Search for the cell housing the specified text and yield its [X, Y] center coordinate. 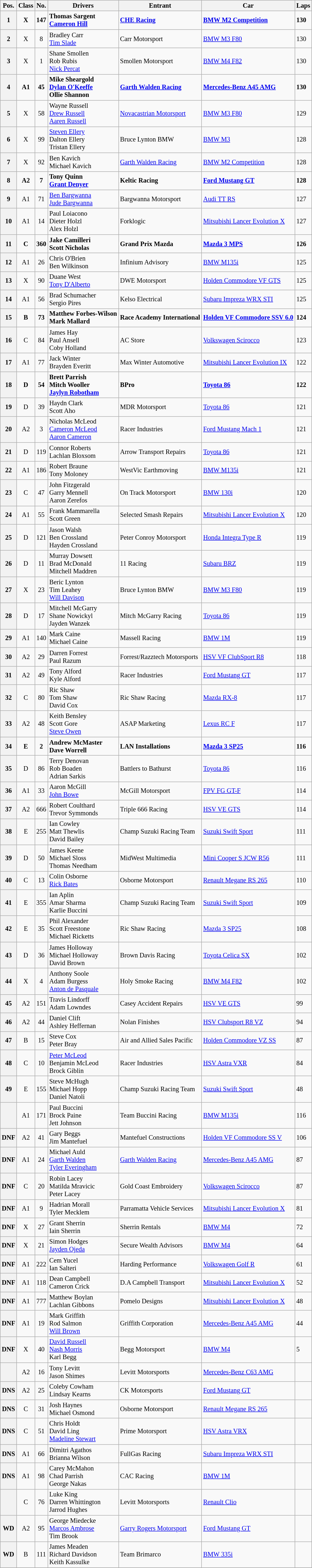
Smollen Motorsport [160, 61]
CAC Racing [160, 1476]
Garry Rogers Motorsport [160, 1529]
Kelso Electrical [160, 299]
Forrest/Razztech Motorsports [160, 657]
Peter McLeodBenjamin McLeodBrock Giblin [83, 1063]
186 [41, 470]
98 [41, 1476]
37 [9, 810]
Drivers [83, 5]
Steven ElleryDalton ElleryTristan Ellery [83, 140]
Ian AplinAmar SharmaKarlie Buccini [83, 903]
Frank MammarellaScott Green [83, 515]
Ben KavichMichael Kavich [83, 162]
George MiedeckeMarcos AmbroseTim Brook [83, 1529]
72 [304, 1227]
Dean CampbellCameron Crick [83, 1282]
Michael AuldGarth WaldenTyler Everingham [83, 1160]
Ric ShawTom ShawDavid Cox [83, 698]
Gary BeggsJim Mantefuel [83, 1138]
38 [9, 832]
Selected Smash Repairs [160, 515]
Holden Commodore VF GTS [248, 281]
Jake CamilleriScott Nicholas [83, 244]
Coleby CowhamLindsay Kearns [83, 1391]
Ben BargwannaJude Bargwanna [83, 199]
Infinium Advisory [160, 262]
Race Academy International [160, 318]
Pos. [9, 5]
124 [304, 318]
Holden VF Commodore SS V [248, 1138]
54 [41, 385]
Chris O'BrienBen Wilkinson [83, 262]
777 [41, 1301]
58 [41, 114]
Audi TT RS [248, 199]
81 [304, 1209]
Travis LindorffAdam Lowndes [83, 1004]
Class [26, 5]
Carr Motorsport [160, 39]
Robin LaceyMatilda MravicicPeter Lacey [83, 1186]
Harding Performance [160, 1264]
Steve McHughMichael HoppDaniel Natoli [83, 1089]
Carey McMahonChad ParrishGeorge Nakas [83, 1476]
11 Racing [160, 563]
110 [304, 880]
Grand Prix Mazda [160, 244]
Aaron McGillJohn Bowe [83, 791]
Nicholas McLeodCameron McLeodAaron Cameron [83, 429]
BPro [160, 385]
WestVic Earthmoving [160, 470]
HSV VF ClubSport R8 [248, 657]
108 [304, 929]
61 [304, 1264]
Forklogic [160, 221]
151 [41, 1004]
Mercedes-Benz C63 AMG [248, 1372]
126 [304, 244]
HSV Astra VXR [248, 1063]
Chris HoldtDavid LingMadeline Stewart [83, 1431]
71 [41, 199]
Mini Cooper S JCW R56 [248, 858]
Lexus RC F [248, 724]
6 [9, 140]
Holy Smoke Racing [160, 981]
Brown Davis Racing [160, 955]
CK Motorsports [160, 1391]
Keith BensleyScott GoreSteve Owen [83, 724]
Subaru BRZ [248, 563]
ASAP Marketing [160, 724]
AC Store [160, 340]
Max Winter Automotive [160, 362]
32 [9, 698]
Prime Motorsport [160, 1431]
Ian CowleyMatt ThewlisDavid Bailey [83, 832]
Brad SchumacherSergio Pires [83, 299]
95 [41, 1529]
Shane SmollenRob RubisNick Percat [83, 61]
80 [41, 698]
Holden VF Commodore SSV 6.0 [248, 318]
Tony AlfordKyle Alford [83, 675]
Tony QuinnGrant Denyer [83, 181]
Toyota Celica SX [248, 955]
CHE Racing [160, 20]
Triple 666 Racing [160, 810]
Darren ForrestPaul Razum [83, 657]
Team Buccini Racing [160, 1115]
Josh HaynesMichael Osmond [83, 1409]
77 [41, 362]
Brett ParrishMitch WoollerJaylyn Robotham [83, 385]
Mitsubishi Lancer Evolution IX [248, 362]
Dimitri AgathosBrianna Wilson [83, 1454]
92 [41, 162]
James MeadenRichard DavidsonKeith Kassulke [83, 1555]
Terry DenovanRob BoadenAdrian Sarkis [83, 768]
Renault Clio [248, 1502]
140 [41, 638]
Matthew Forbes-WilsonMark Mallard [83, 318]
Mazda 3 MPS [248, 244]
52 [304, 1282]
Andrew McMasterDave Worrell [83, 746]
73 [41, 318]
BMW 130i [248, 493]
Car [248, 5]
BMW 335i [248, 1555]
Mitchell McGarryShane NowickylJayden Wanzek [83, 616]
46 [9, 1022]
Mark GriffithRod SalmonWill Brown [83, 1324]
155 [41, 1089]
Peter Conroy Motorsport [160, 537]
Casey Accident Repairs [160, 1004]
FullGas Racing [160, 1454]
Robert CoulthardTrevor Symmonds [83, 810]
86 [41, 768]
Gold Coast Embroidery [160, 1186]
Laps [304, 5]
64 [304, 1246]
Simon HodgesJayden Ojeda [83, 1246]
360 [41, 244]
147 [41, 20]
Haydn ClarkScott Aho [83, 407]
42 [9, 929]
Jack WinterBrayden Everitt [83, 362]
56 [41, 299]
666 [41, 810]
Paul LoiaconoDieter HolzlAlex Holzl [83, 221]
94 [304, 1022]
Ford Mustang Mach 1 [248, 429]
Mike SheargoldDylan O'KeeffeOllie Shannon [83, 87]
Jason WalshBen CrosslandHayden Crossland [83, 537]
Team Brimarco [160, 1555]
Air and Allied Sales Pacific [160, 1041]
James HayPaul AnsellCoby Holland [83, 340]
76 [41, 1502]
Battlers to Bathurst [160, 768]
22 [9, 470]
Hadrian MorallTyler Mecklem [83, 1209]
18 [9, 385]
Daniel CliftAshley Heffernan [83, 1022]
Colin OsborneRick Bates [83, 880]
Thomas SargentCameron Hill [83, 20]
FPV FG GT-F [248, 791]
Volkswagen Golf R [248, 1264]
McGill Motorsport [160, 791]
222 [41, 1264]
Bradley CarrTim Slade [83, 39]
34 [9, 746]
BMW M3 [248, 140]
Paul BucciniBrock PaineJett Johnson [83, 1115]
MidWest Multimedia [160, 858]
50 [41, 858]
David RussellNash MorrisKarl Begg [83, 1350]
James KeeneMichael SlossThomas Needham [83, 858]
66 [41, 1454]
171 [41, 1115]
Pomelo Designs [160, 1301]
30 [9, 657]
Connor RobertsLachlan Bloxsom [83, 452]
Mark CaineMichael Caine [83, 638]
Robert BrauneTony Moloney [83, 470]
Massell Racing [160, 638]
51 [41, 1431]
HSV Clubsport R8 VZ [248, 1022]
Phil AlexanderScott FreestoneMichael Ricketts [83, 929]
On Track Motorsport [160, 493]
109 [304, 903]
Keltic Racing [160, 181]
355 [41, 903]
123 [304, 340]
Grant SherrinIain Sherrin [83, 1227]
Griffith Corporation [160, 1324]
43 [9, 955]
Entrant [160, 5]
D.A Campbell Transport [160, 1282]
106 [304, 1138]
Honda Integra Type R [248, 537]
12 [9, 262]
Mantefuel Constructions [160, 1138]
129 [304, 114]
90 [41, 281]
Arrow Transport Repairs [160, 452]
Tony LevittJason Shimes [83, 1372]
Cem YucelIan Salteri [83, 1264]
Bargwanna Motorsport [160, 199]
Duane WestTony D'Alberto [83, 281]
Anthony SooleAdam BurgessAnton de Pasquale [83, 981]
No. [41, 5]
Nolan Finishes [160, 1022]
James HollowayMichael HollowayDavid Brown [83, 955]
Beric LyntonTim LeaheyWill Davison [83, 590]
Mitch McGarry Racing [160, 616]
55 [41, 515]
DWE Motorsport [160, 281]
Matthew BoylanLachlan Gibbons [83, 1301]
255 [41, 832]
Sherrin Rentals [160, 1227]
Parramatta Vehicle Services [160, 1209]
28 [9, 616]
John FitzgeraldGarry MennellAaron Zerefos [83, 493]
Begg Motorsport [160, 1350]
Luke KingDarren WhittingtonJarrod Hughes [83, 1502]
Steve CoxPeter Bray [83, 1041]
Holden Commodore VZ SS [248, 1041]
Murray DowsettBrad McDonaldMitchell Maddren [83, 563]
Secure Wealth Advisors [160, 1246]
LAN Installations [160, 746]
HSV Astra VRX [248, 1431]
Novacastrian Motorsport [160, 114]
Mazda RX-8 [248, 698]
Wayne RussellDrew RussellAaren Russell [83, 114]
MDR Motorsport [160, 407]
